Find where the given text appears and provide that cell's center as [x, y] coordinate. 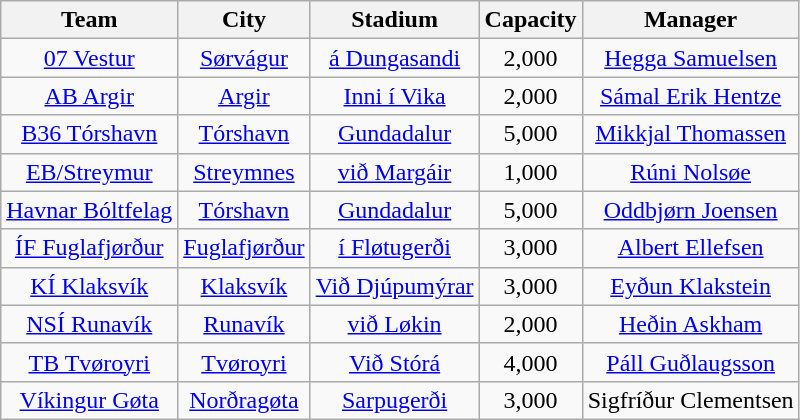
Við Stórá [394, 362]
EB/Streymur [90, 172]
Sigfríður Clementsen [690, 400]
TB Tvøroyri [90, 362]
Sámal Erik Hentze [690, 96]
Rúni Nolsøe [690, 172]
við Margáir [394, 172]
Streymnes [244, 172]
Klaksvík [244, 286]
AB Argir [90, 96]
NSÍ Runavík [90, 324]
Inni í Vika [394, 96]
4,000 [530, 362]
við Løkin [394, 324]
Hegga Samuelsen [690, 58]
Tvøroyri [244, 362]
Team [90, 20]
Havnar Bóltfelag [90, 210]
Víkingur Gøta [90, 400]
B36 Tórshavn [90, 134]
Albert Ellefsen [690, 248]
Sørvágur [244, 58]
Eyðun Klakstein [690, 286]
Runavík [244, 324]
Mikkjal Thomassen [690, 134]
Norðragøta [244, 400]
Argir [244, 96]
Við Djúpumýrar [394, 286]
Oddbjørn Joensen [690, 210]
í Fløtugerði [394, 248]
á Dungasandi [394, 58]
Sarpugerði [394, 400]
ÍF Fuglafjørður [90, 248]
1,000 [530, 172]
07 Vestur [90, 58]
KÍ Klaksvík [90, 286]
Páll Guðlaugsson [690, 362]
Heðin Askham [690, 324]
Stadium [394, 20]
Manager [690, 20]
Capacity [530, 20]
Fuglafjørður [244, 248]
City [244, 20]
